Return the [x, y] coordinate for the center point of the cell that contains the specified text.  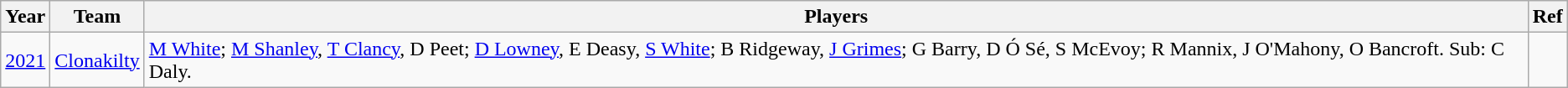
Clonakilty [97, 60]
Ref [1548, 17]
Players [836, 17]
Year [25, 17]
Team [97, 17]
2021 [25, 60]
